From the cell containing the given text, extract its center point as [X, Y] coordinate. 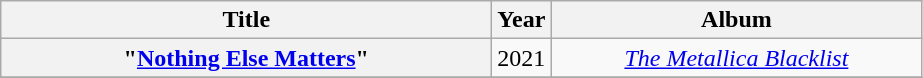
2021 [522, 58]
"Nothing Else Matters" [246, 58]
Year [522, 20]
Album [736, 20]
The Metallica Blacklist [736, 58]
Title [246, 20]
